Detect which cell encompasses the target text, then output its (X, Y) center coordinate. 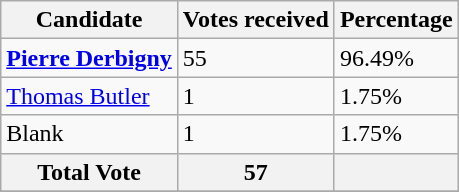
Thomas Butler (90, 96)
55 (256, 58)
96.49% (396, 58)
Pierre Derbigny (90, 58)
57 (256, 172)
Percentage (396, 20)
Candidate (90, 20)
Total Vote (90, 172)
Votes received (256, 20)
Blank (90, 134)
